For the text-containing cell, return its midpoint in (X, Y) coordinate format. 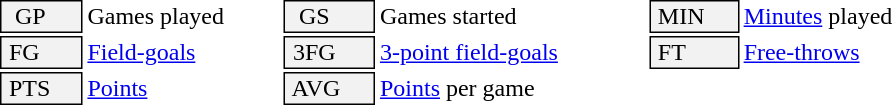
Games started (512, 16)
GS (330, 16)
Games played (184, 16)
GP (42, 16)
Points per game (512, 88)
FG (42, 52)
3-point field-goals (512, 52)
FT (694, 52)
AVG (330, 88)
MIN (694, 16)
Field-goals (184, 52)
PTS (42, 88)
Points (184, 88)
3FG (330, 52)
